Search for the cell housing the specified text and yield its [X, Y] center coordinate. 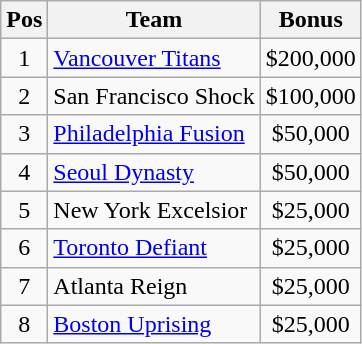
5 [24, 210]
Bonus [310, 20]
Philadelphia Fusion [154, 134]
Pos [24, 20]
6 [24, 248]
Atlanta Reign [154, 286]
8 [24, 324]
$100,000 [310, 96]
Boston Uprising [154, 324]
7 [24, 286]
Vancouver Titans [154, 58]
1 [24, 58]
New York Excelsior [154, 210]
San Francisco Shock [154, 96]
$200,000 [310, 58]
4 [24, 172]
2 [24, 96]
Team [154, 20]
3 [24, 134]
Toronto Defiant [154, 248]
Seoul Dynasty [154, 172]
